Search for the cell housing the specified text and yield its [X, Y] center coordinate. 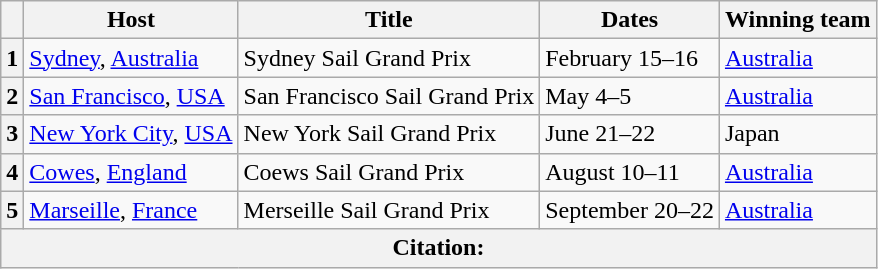
August 10–11 [630, 172]
Winning team [798, 20]
2 [12, 96]
New York City, USA [131, 134]
Sydney, Australia [131, 58]
Citation: [438, 248]
1 [12, 58]
3 [12, 134]
Marseille, France [131, 210]
Sydney Sail Grand Prix [389, 58]
4 [12, 172]
5 [12, 210]
Japan [798, 134]
New York Sail Grand Prix [389, 134]
Host [131, 20]
San Francisco Sail Grand Prix [389, 96]
June 21–22 [630, 134]
Dates [630, 20]
February 15–16 [630, 58]
San Francisco, USA [131, 96]
Title [389, 20]
Cowes, England [131, 172]
Merseille Sail Grand Prix [389, 210]
September 20–22 [630, 210]
May 4–5 [630, 96]
Coews Sail Grand Prix [389, 172]
